Pinpoint the cell where the given text exists, returning its (x, y) midpoint coordinate. 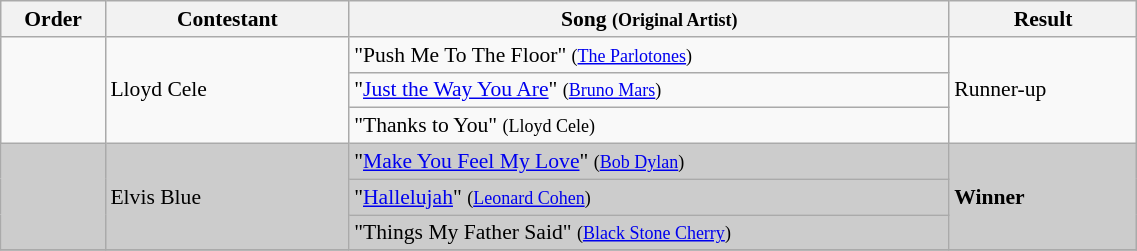
"Just the Way You Are" (Bruno Mars) (649, 90)
Winner (1043, 198)
Order (54, 19)
"Make You Feel My Love" (Bob Dylan) (649, 162)
Song (Original Artist) (649, 19)
"Thanks to You" (Lloyd Cele) (649, 126)
"Push Me To The Floor" (The Parlotones) (649, 55)
Runner-up (1043, 90)
"Things My Father Said" (Black Stone Cherry) (649, 233)
Lloyd Cele (227, 90)
Elvis Blue (227, 198)
Contestant (227, 19)
"Hallelujah" (Leonard Cohen) (649, 197)
Result (1043, 19)
